Locate the cell with the specified text and output its [X, Y] center coordinate. 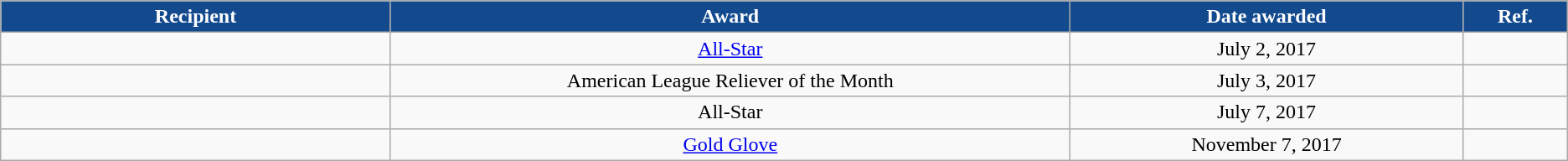
Ref. [1515, 17]
Gold Glove [730, 144]
July 7, 2017 [1266, 112]
Recipient [196, 17]
July 2, 2017 [1266, 49]
July 3, 2017 [1266, 80]
Award [730, 17]
Date awarded [1266, 17]
November 7, 2017 [1266, 144]
American League Reliever of the Month [730, 80]
